Output the [X, Y] coordinate of the center of the cell containing the given text.  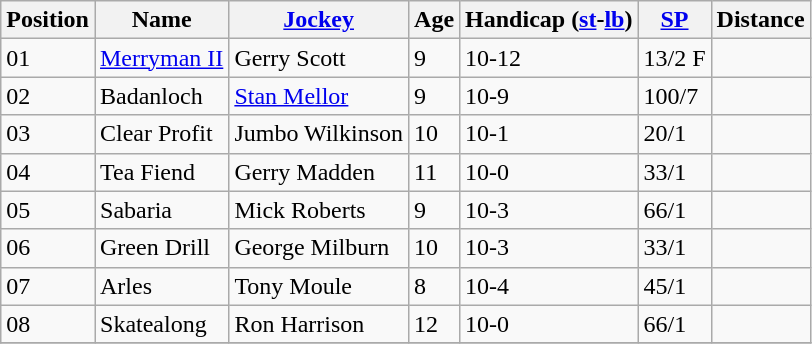
10-4 [549, 286]
10-1 [549, 134]
Name [161, 20]
Mick Roberts [319, 210]
Ron Harrison [319, 324]
SP [674, 20]
06 [48, 248]
Tony Moule [319, 286]
Gerry Madden [319, 172]
45/1 [674, 286]
10-12 [549, 58]
Green Drill [161, 248]
02 [48, 96]
Sabaria [161, 210]
Jumbo Wilkinson [319, 134]
11 [434, 172]
Jockey [319, 20]
04 [48, 172]
Position [48, 20]
Arles [161, 286]
03 [48, 134]
Handicap (st-lb) [549, 20]
George Milburn [319, 248]
08 [48, 324]
Tea Fiend [161, 172]
8 [434, 286]
07 [48, 286]
Gerry Scott [319, 58]
Merryman II [161, 58]
Skatealong [161, 324]
01 [48, 58]
Badanloch [161, 96]
100/7 [674, 96]
10-9 [549, 96]
Distance [760, 20]
Stan Mellor [319, 96]
20/1 [674, 134]
12 [434, 324]
05 [48, 210]
13/2 F [674, 58]
Age [434, 20]
Clear Profit [161, 134]
